Detect which cell encompasses the target text, then output its (x, y) center coordinate. 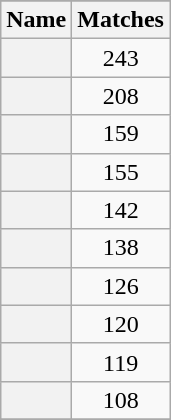
142 (121, 210)
108 (121, 400)
208 (121, 96)
138 (121, 248)
159 (121, 134)
126 (121, 286)
243 (121, 58)
155 (121, 172)
120 (121, 324)
Matches (121, 20)
119 (121, 362)
Name (36, 20)
